Identify which cell holds the provided text, then report its (X, Y) central coordinate. 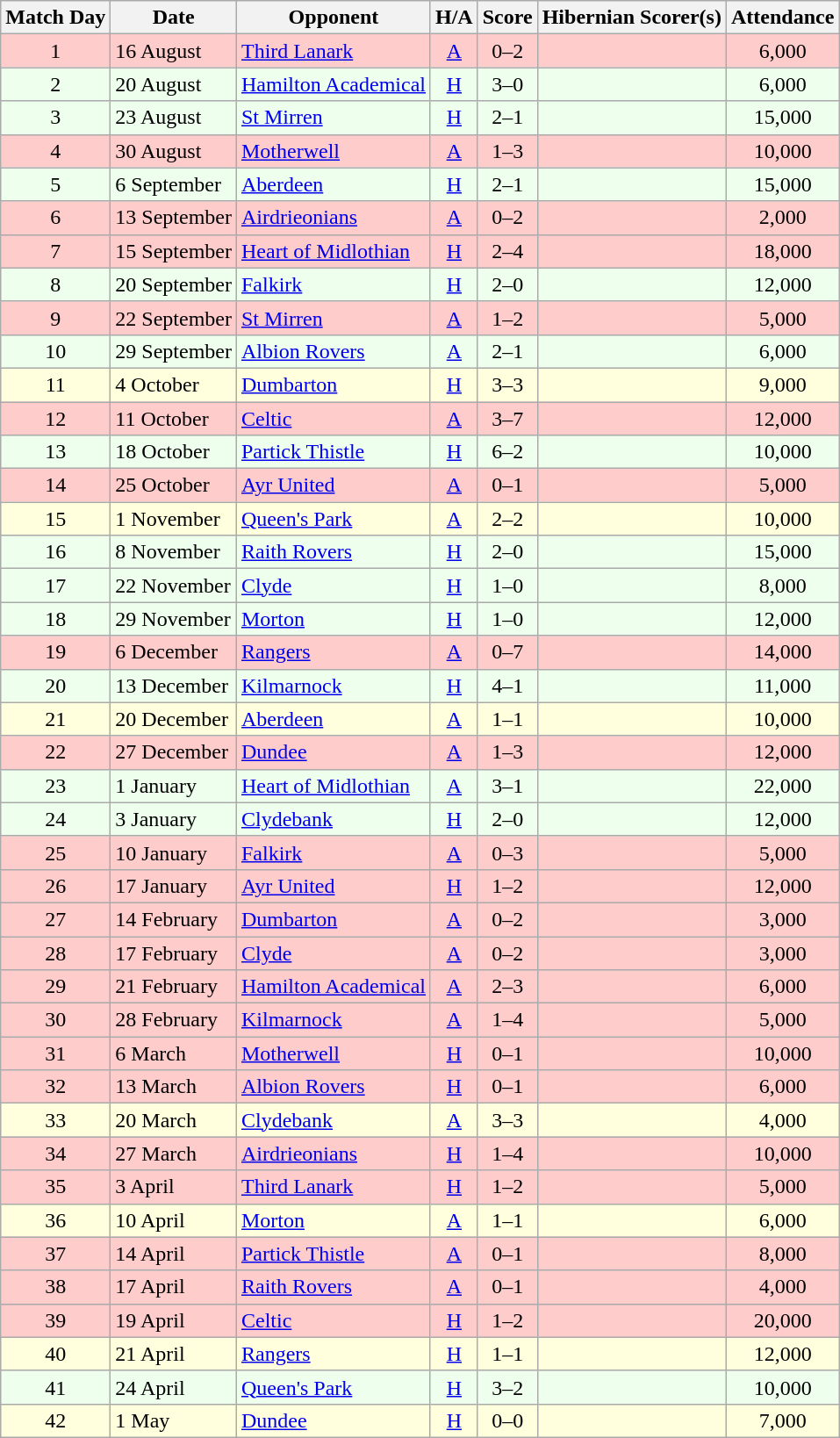
21 February (174, 987)
32 (56, 1087)
2 (56, 84)
3 (56, 118)
17 February (174, 953)
37 (56, 1254)
20 (56, 686)
13 (56, 452)
16 (56, 552)
H/A (454, 18)
0–0 (507, 1420)
7,000 (782, 1420)
18,000 (782, 251)
13 March (174, 1087)
5 (56, 184)
3–7 (507, 419)
17 April (174, 1287)
6–2 (507, 452)
20 December (174, 719)
22 (56, 752)
6 September (174, 184)
2–2 (507, 519)
14,000 (782, 652)
17 January (174, 886)
Hibernian Scorer(s) (632, 18)
15 (56, 519)
1 January (174, 786)
13 December (174, 686)
2–3 (507, 987)
Match Day (56, 18)
20,000 (782, 1320)
14 February (174, 919)
19 April (174, 1320)
3 January (174, 819)
Score (507, 18)
38 (56, 1287)
3–1 (507, 786)
Date (174, 18)
11,000 (782, 686)
8 (56, 284)
23 (56, 786)
17 (56, 586)
41 (56, 1387)
Opponent (334, 18)
18 October (174, 452)
2,000 (782, 218)
14 April (174, 1254)
22 November (174, 586)
0–3 (507, 852)
10 April (174, 1220)
24 April (174, 1387)
10 January (174, 852)
6 March (174, 1053)
28 (56, 953)
27 (56, 919)
1 (56, 51)
10 (56, 351)
21 (56, 719)
33 (56, 1120)
27 March (174, 1154)
27 December (174, 752)
6 (56, 218)
3–2 (507, 1387)
Attendance (782, 18)
29 September (174, 351)
40 (56, 1354)
6 December (174, 652)
25 (56, 852)
30 (56, 1020)
29 November (174, 619)
35 (56, 1187)
9 (56, 318)
2–4 (507, 251)
11 (56, 385)
22 September (174, 318)
28 February (174, 1020)
30 August (174, 151)
13 September (174, 218)
4 October (174, 385)
9,000 (782, 385)
0–7 (507, 652)
15 September (174, 251)
18 (56, 619)
25 October (174, 485)
29 (56, 987)
3–0 (507, 84)
31 (56, 1053)
4–1 (507, 686)
42 (56, 1420)
1 May (174, 1420)
39 (56, 1320)
34 (56, 1154)
12 (56, 419)
8 November (174, 552)
36 (56, 1220)
20 September (174, 284)
20 March (174, 1120)
21 April (174, 1354)
22,000 (782, 786)
23 August (174, 118)
19 (56, 652)
4 (56, 151)
1 November (174, 519)
16 August (174, 51)
20 August (174, 84)
14 (56, 485)
24 (56, 819)
3 April (174, 1187)
11 October (174, 419)
26 (56, 886)
7 (56, 251)
